Provide the [x, y] coordinate of the cell's center where the given text is located.  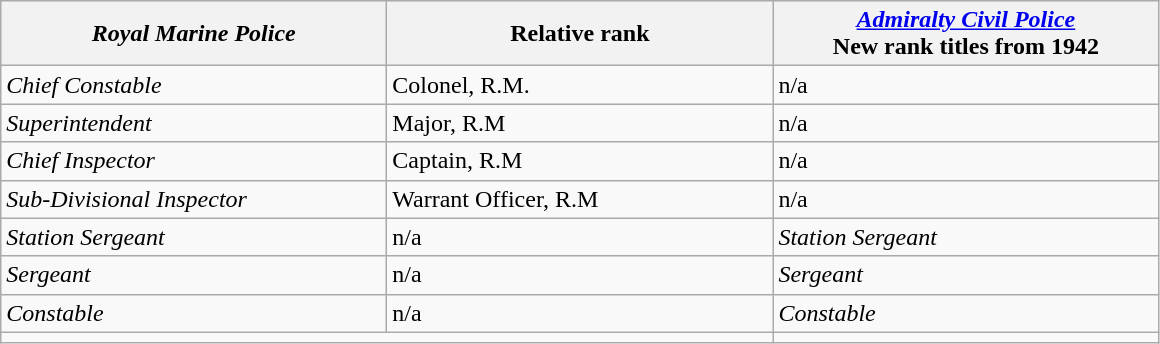
Relative rank [580, 34]
Admiralty Civil Police New rank titles from 1942 [966, 34]
Chief Constable [194, 85]
Captain, R.M [580, 161]
Colonel, R.M. [580, 85]
Warrant Officer, R.M [580, 199]
Royal Marine Police [194, 34]
Chief Inspector [194, 161]
Sub-Divisional Inspector [194, 199]
Superintendent [194, 123]
Major, R.M [580, 123]
